Find where the given text appears and provide that cell's center as [X, Y] coordinate. 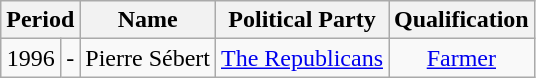
Name [148, 20]
Political Party [302, 20]
Qualification [461, 20]
The Republicans [302, 58]
Pierre Sébert [148, 58]
Farmer [461, 58]
Period [40, 20]
1996 [31, 58]
- [70, 58]
